Scan for the cell matching the given text and deliver its [X, Y] coordinate at center. 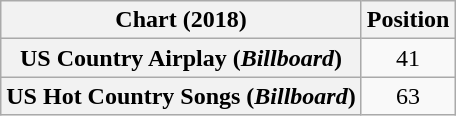
63 [408, 96]
Position [408, 20]
41 [408, 58]
US Country Airplay (Billboard) [181, 58]
US Hot Country Songs (Billboard) [181, 96]
Chart (2018) [181, 20]
